From the cell containing the given text, extract its center point as (x, y) coordinate. 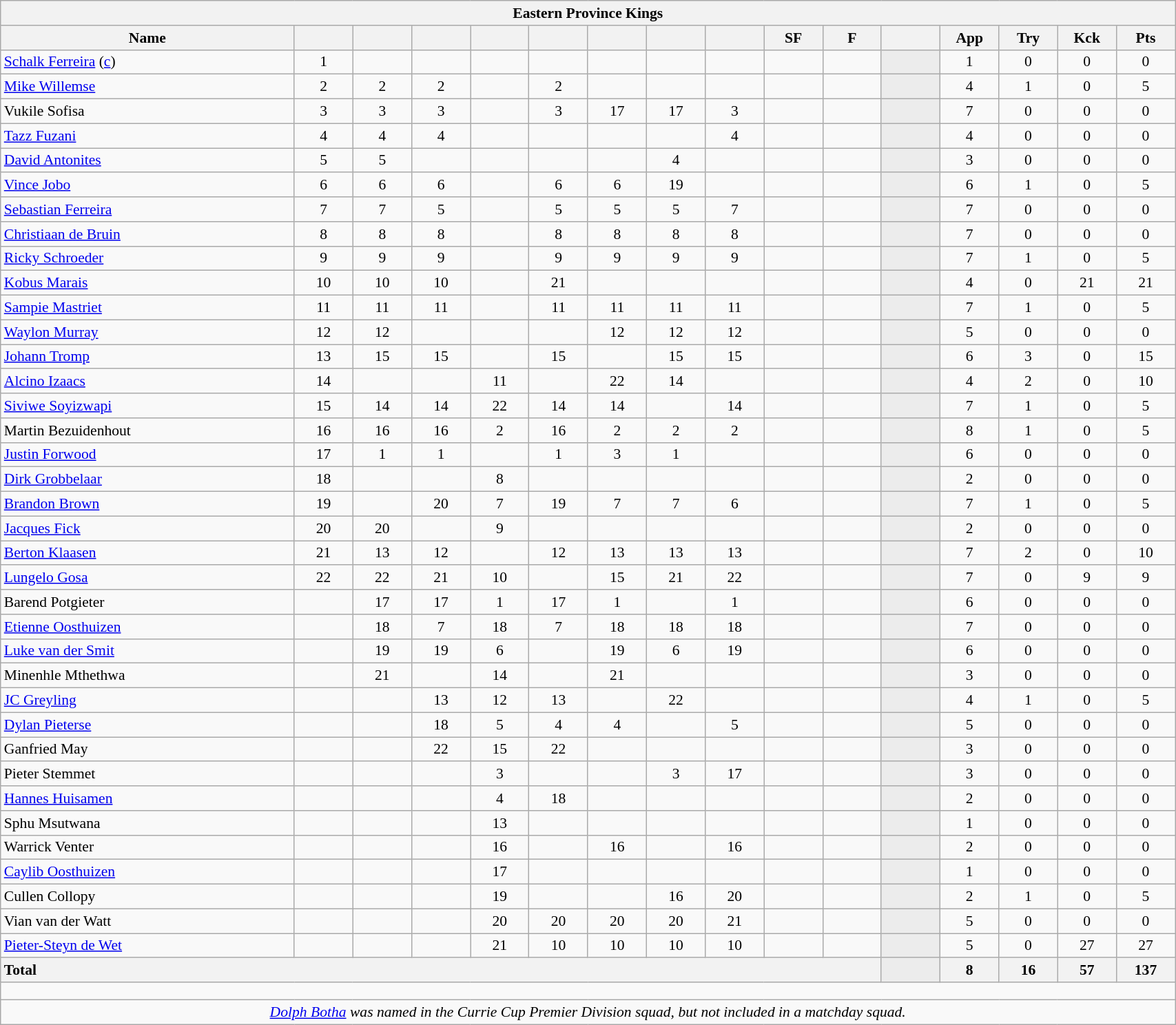
Martin Bezuidenhout (147, 431)
Sampie Mastriet (147, 308)
Total (441, 971)
Etienne Oosthuizen (147, 627)
Eastern Province Kings (588, 13)
SF (794, 38)
Vian van der Watt (147, 921)
Johann Tromp (147, 357)
Ganfried May (147, 749)
David Antonites (147, 161)
Luke van der Smit (147, 651)
F (852, 38)
Pieter Stemmet (147, 774)
Jacques Fick (147, 528)
Minenhle Mthethwa (147, 676)
Christiaan de Bruin (147, 234)
Caylib Oosthuizen (147, 872)
Dylan Pieterse (147, 725)
App (970, 38)
Pieter-Steyn de Wet (147, 946)
Brandon Brown (147, 504)
137 (1145, 971)
Pts (1145, 38)
Ricky Schroeder (147, 258)
Alcino Izaacs (147, 382)
Dirk Grobbelaar (147, 479)
Kobus Marais (147, 283)
Name (147, 38)
Warrick Venter (147, 847)
Hannes Huisamen (147, 798)
Schalk Ferreira (c) (147, 62)
Kck (1087, 38)
Justin Forwood (147, 455)
Mike Willemse (147, 87)
Sphu Msutwana (147, 823)
57 (1087, 971)
Waylon Murray (147, 332)
Berton Klaasen (147, 553)
Tazz Fuzani (147, 136)
Dolph Botha was named in the Currie Cup Premier Division squad, but not included in a matchday squad. (588, 1012)
Lungelo Gosa (147, 578)
Siviwe Soyizwapi (147, 406)
Vukile Sofisa (147, 112)
Vince Jobo (147, 185)
Try (1028, 38)
Sebastian Ferreira (147, 209)
Cullen Collopy (147, 897)
JC Greyling (147, 701)
Barend Potgieter (147, 602)
